Detect which cell encompasses the target text, then output its [X, Y] center coordinate. 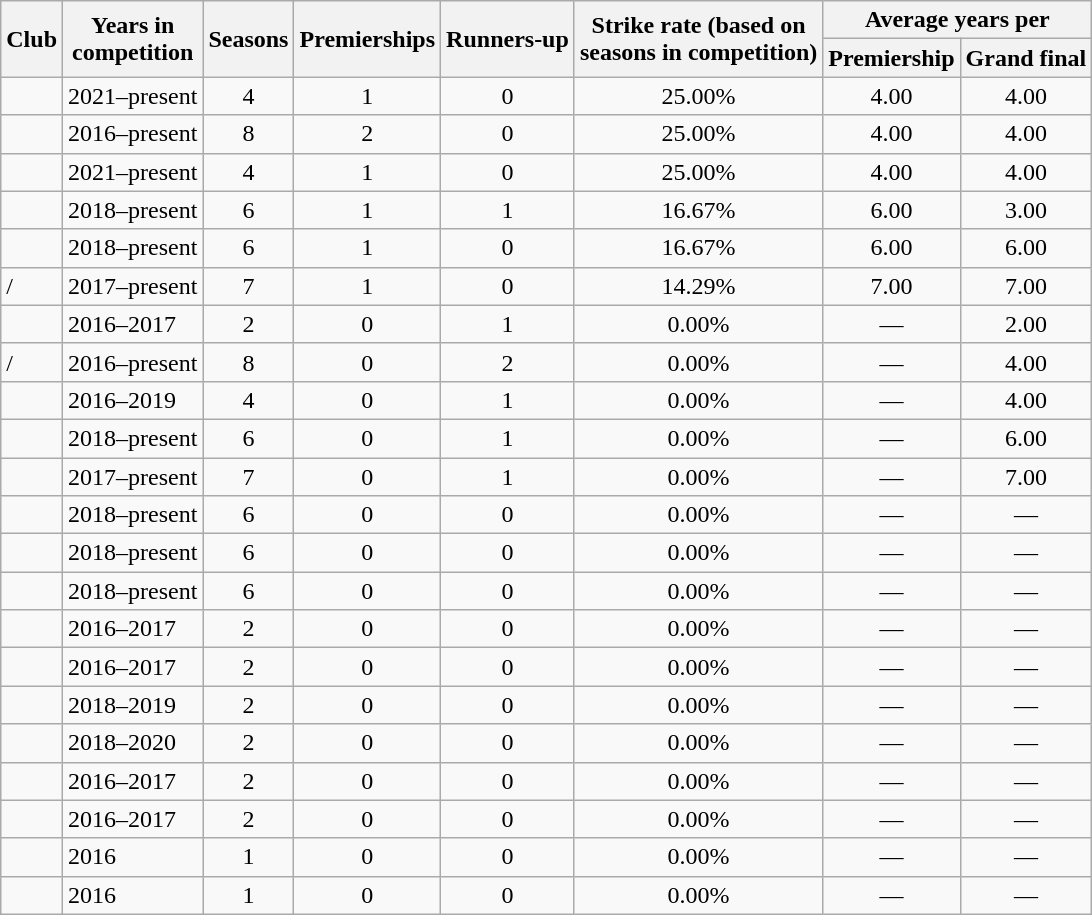
Premiership [892, 58]
Grand final [1026, 58]
Premierships [368, 39]
Strike rate (based onseasons in competition) [698, 39]
2018–2019 [133, 705]
2018–2020 [133, 743]
14.29% [698, 286]
Years incompetition [133, 39]
2.00 [1026, 324]
Runners-up [508, 39]
Average years per [958, 20]
Club [32, 39]
2016–2019 [133, 400]
3.00 [1026, 210]
Seasons [248, 39]
